Output the [x, y] coordinate of the center of the cell containing the given text.  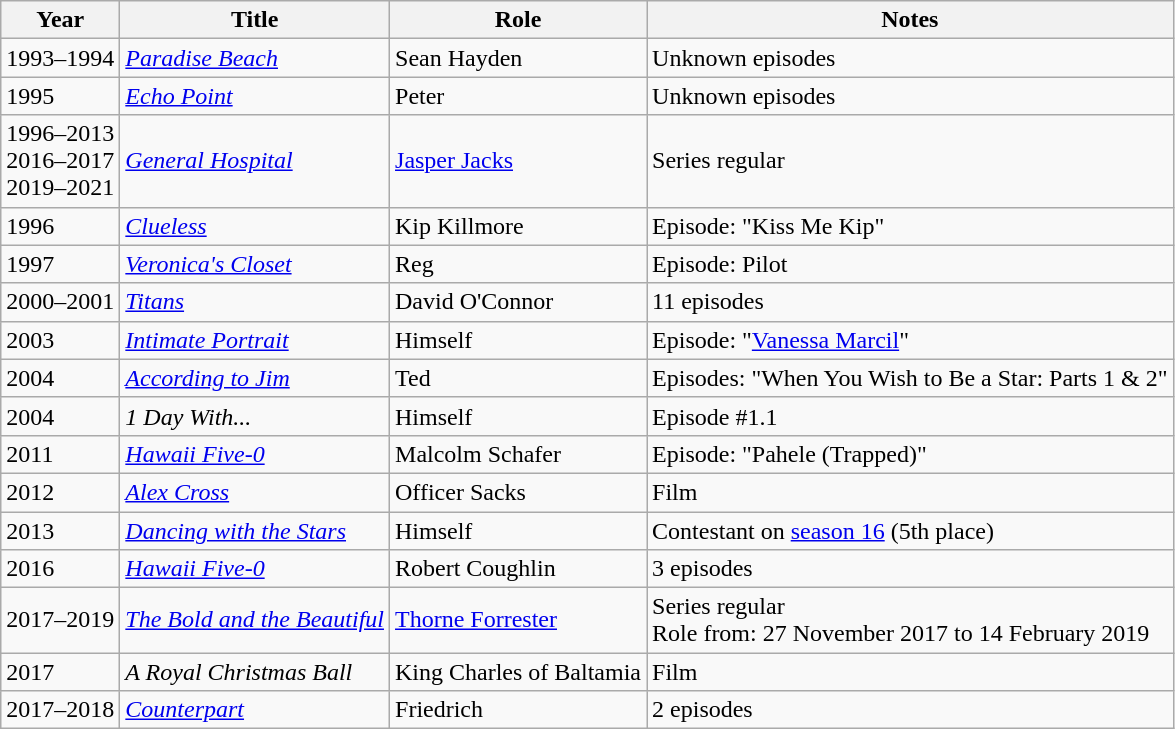
King Charles of Baltamia [518, 672]
Reg [518, 264]
Jasper Jacks [518, 161]
General Hospital [255, 161]
Intimate Portrait [255, 340]
Episode: Pilot [910, 264]
1996–2013 2016–2017 2019–2021 [60, 161]
David O'Connor [518, 302]
2017–2019 [60, 620]
Clueless [255, 226]
Thorne Forrester [518, 620]
The Bold and the Beautiful [255, 620]
1997 [60, 264]
Series regular Role from: 27 November 2017 to 14 February 2019 [910, 620]
Counterpart [255, 710]
Notes [910, 20]
3 episodes [910, 569]
According to Jim [255, 378]
Paradise Beach [255, 58]
2017–2018 [60, 710]
Episode #1.1 [910, 416]
Episode: "Pahele (Trapped)" [910, 454]
A Royal Christmas Ball [255, 672]
Titans [255, 302]
11 episodes [910, 302]
2 episodes [910, 710]
Echo Point [255, 96]
Kip Killmore [518, 226]
Year [60, 20]
2012 [60, 492]
Peter [518, 96]
Role [518, 20]
Malcolm Schafer [518, 454]
Contestant on season 16 (5th place) [910, 531]
2017 [60, 672]
Ted [518, 378]
Title [255, 20]
Veronica's Closet [255, 264]
1996 [60, 226]
Alex Cross [255, 492]
1995 [60, 96]
2016 [60, 569]
2011 [60, 454]
1993–1994 [60, 58]
Officer Sacks [518, 492]
Friedrich [518, 710]
Episode: "Vanessa Marcil" [910, 340]
Sean Hayden [518, 58]
Series regular [910, 161]
2003 [60, 340]
Robert Coughlin [518, 569]
Episode: "Kiss Me Kip" [910, 226]
Episodes: "When You Wish to Be a Star: Parts 1 & 2" [910, 378]
1 Day With... [255, 416]
Dancing with the Stars [255, 531]
2013 [60, 531]
2000–2001 [60, 302]
